Search for the cell housing the specified text and yield its (X, Y) center coordinate. 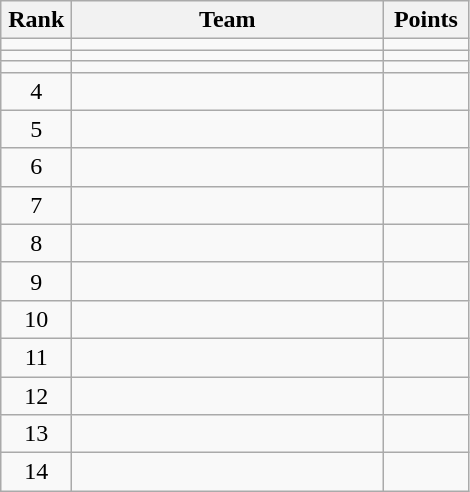
Rank (36, 20)
5 (36, 129)
Team (228, 20)
Points (426, 20)
6 (36, 167)
10 (36, 319)
7 (36, 205)
4 (36, 91)
14 (36, 472)
9 (36, 281)
13 (36, 434)
11 (36, 357)
8 (36, 243)
12 (36, 395)
